Return (X, Y) of the center of cell containing provided text 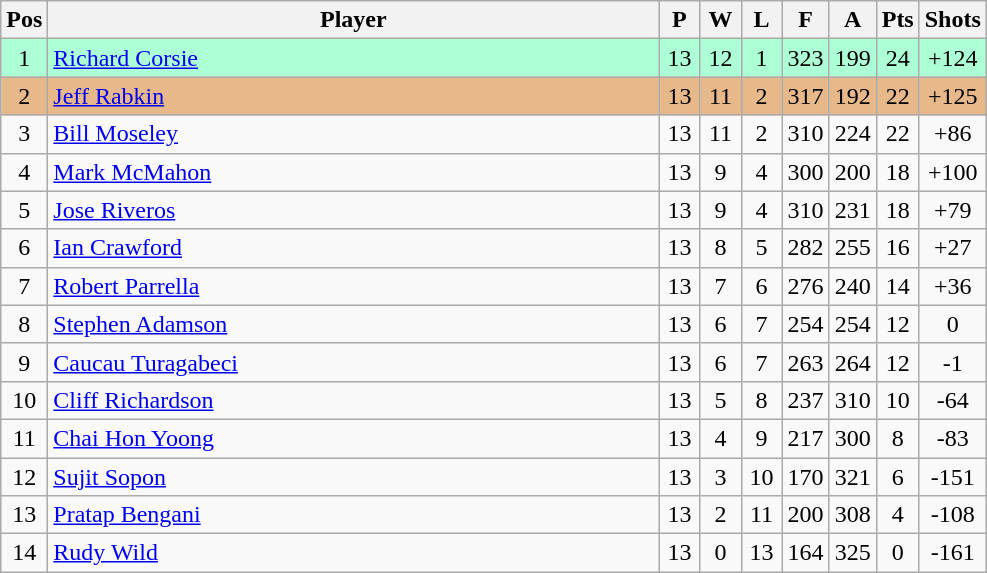
Pts (898, 20)
199 (852, 58)
Player (354, 20)
-1 (952, 362)
321 (852, 477)
Jose Riveros (354, 210)
237 (806, 400)
Stephen Adamson (354, 324)
+100 (952, 172)
325 (852, 553)
+36 (952, 286)
164 (806, 553)
W (720, 20)
+125 (952, 96)
224 (852, 134)
323 (806, 58)
282 (806, 248)
170 (806, 477)
F (806, 20)
P (680, 20)
255 (852, 248)
-161 (952, 553)
-151 (952, 477)
L (762, 20)
263 (806, 362)
Chai Hon Yoong (354, 438)
Sujit Sopon (354, 477)
Mark McMahon (354, 172)
Pos (24, 20)
Shots (952, 20)
276 (806, 286)
16 (898, 248)
Jeff Rabkin (354, 96)
24 (898, 58)
Ian Crawford (354, 248)
317 (806, 96)
240 (852, 286)
231 (852, 210)
Cliff Richardson (354, 400)
-83 (952, 438)
-108 (952, 515)
217 (806, 438)
308 (852, 515)
+27 (952, 248)
Robert Parrella (354, 286)
264 (852, 362)
+86 (952, 134)
+79 (952, 210)
Rudy Wild (354, 553)
A (852, 20)
Richard Corsie (354, 58)
+124 (952, 58)
192 (852, 96)
Caucau Turagabeci (354, 362)
Pratap Bengani (354, 515)
Bill Moseley (354, 134)
-64 (952, 400)
